Scan for the cell matching the given text and deliver its [x, y] coordinate at center. 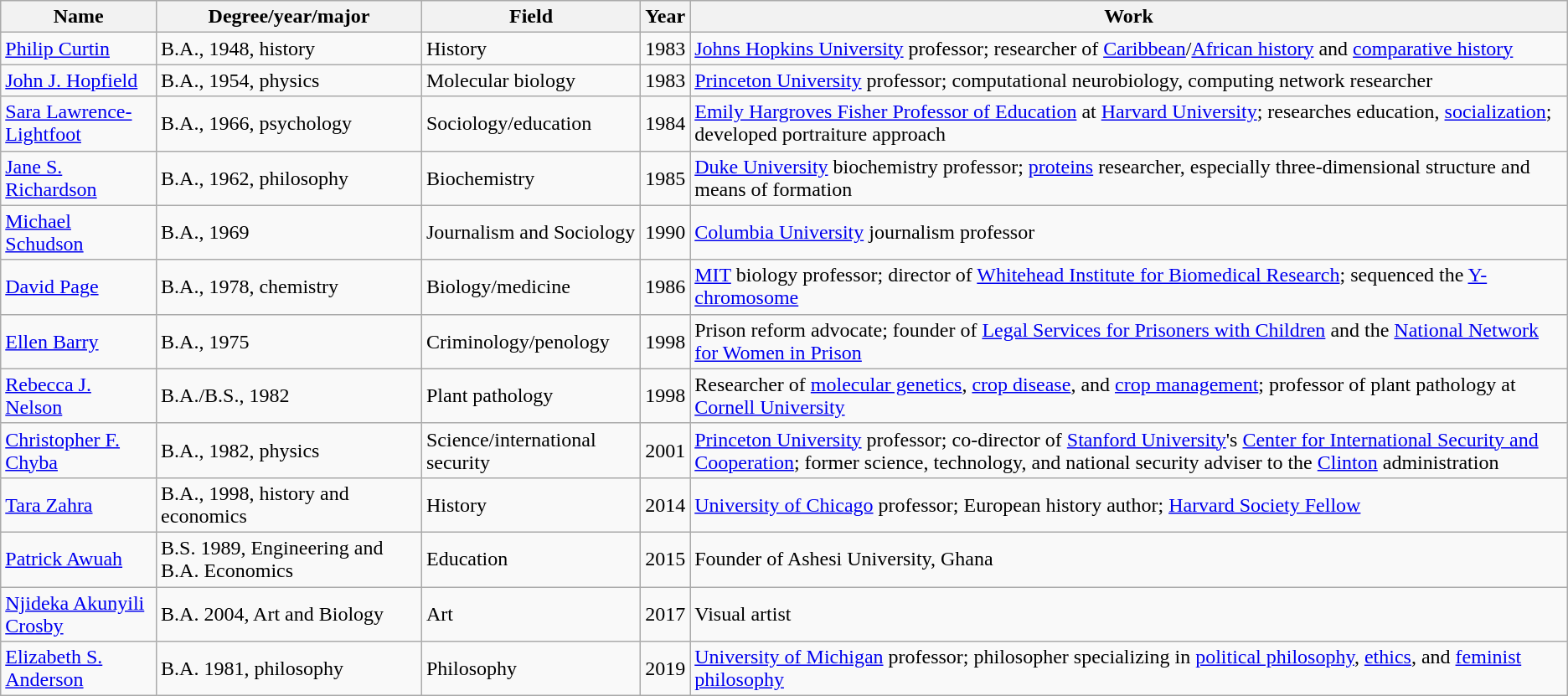
Michael Schudson [79, 233]
2019 [665, 668]
MIT biology professor; director of Whitehead Institute for Biomedical Research; sequenced the Y-chromosome [1129, 286]
B.A., 1982, physics [290, 451]
Biology/medicine [531, 286]
Prison reform advocate; founder of Legal Services for Prisoners with Children and the National Network for Women in Prison [1129, 342]
B.A., 1966, psychology [290, 124]
Johns Hopkins University professor; researcher of Caribbean/African history and comparative history [1129, 49]
B.A., 1978, chemistry [290, 286]
Columbia University journalism professor [1129, 233]
Degree/year/major [290, 17]
Founder of Ashesi University, Ghana [1129, 559]
2014 [665, 504]
Tara Zahra [79, 504]
1984 [665, 124]
Sara Lawrence-Lightfoot [79, 124]
Year [665, 17]
Ellen Barry [79, 342]
Philip Curtin [79, 49]
Njideka Akunyili Crosby [79, 613]
David Page [79, 286]
Patrick Awuah [79, 559]
Princeton University professor; computational neurobiology, computing network researcher [1129, 80]
Elizabeth S. Anderson [79, 668]
Rebecca J. Nelson [79, 395]
University of Michigan professor; philosopher specializing in political philosophy, ethics, and feminist philosophy [1129, 668]
Education [531, 559]
Science/international security [531, 451]
1985 [665, 178]
Field [531, 17]
2001 [665, 451]
1986 [665, 286]
Duke University biochemistry professor; proteins researcher, especially three-dimensional structure and means of formation [1129, 178]
B.A., 1998, history and economics [290, 504]
Criminology/penology [531, 342]
B.S. 1989, Engineering and B.A. Economics [290, 559]
Christopher F. Chyba [79, 451]
B.A., 1962, philosophy [290, 178]
B.A., 1975 [290, 342]
B.A. 1981, philosophy [290, 668]
B.A., 1948, history [290, 49]
Researcher of molecular genetics, crop disease, and crop management; professor of plant pathology at Cornell University [1129, 395]
B.A., 1969 [290, 233]
Jane S. Richardson [79, 178]
John J. Hopfield [79, 80]
B.A. 2004, Art and Biology [290, 613]
2015 [665, 559]
University of Chicago professor; European history author; Harvard Society Fellow [1129, 504]
Work [1129, 17]
Plant pathology [531, 395]
Emily Hargroves Fisher Professor of Education at Harvard University; researches education, socialization; developed portraiture approach [1129, 124]
Molecular biology [531, 80]
B.A., 1954, physics [290, 80]
Art [531, 613]
Name [79, 17]
Journalism and Sociology [531, 233]
B.A./B.S., 1982 [290, 395]
Philosophy [531, 668]
2017 [665, 613]
1990 [665, 233]
Biochemistry [531, 178]
Visual artist [1129, 613]
Sociology/education [531, 124]
